Locate the cell with the specified text and output its [x, y] center coordinate. 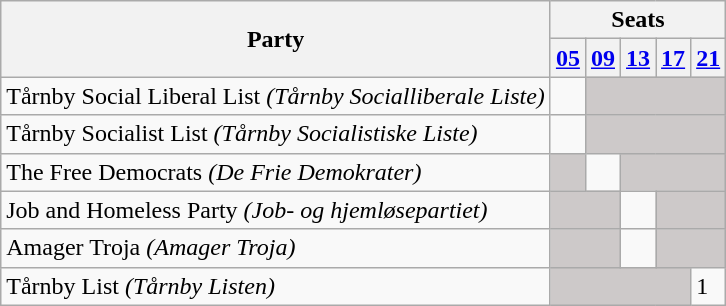
Tårnby List (Tårnby Listen) [276, 286]
05 [568, 58]
09 [602, 58]
1 [708, 286]
Amager Troja (Amager Troja) [276, 248]
Tårnby Socialist List (Tårnby Socialistiske Liste) [276, 134]
The Free Democrats (De Frie Demokrater) [276, 172]
Job and Homeless Party (Job- og hjemløsepartiet) [276, 210]
Seats [638, 20]
17 [674, 58]
21 [708, 58]
13 [638, 58]
Party [276, 39]
Tårnby Social Liberal List (Tårnby Socialliberale Liste) [276, 96]
